From the cell containing the given text, extract its center point as [X, Y] coordinate. 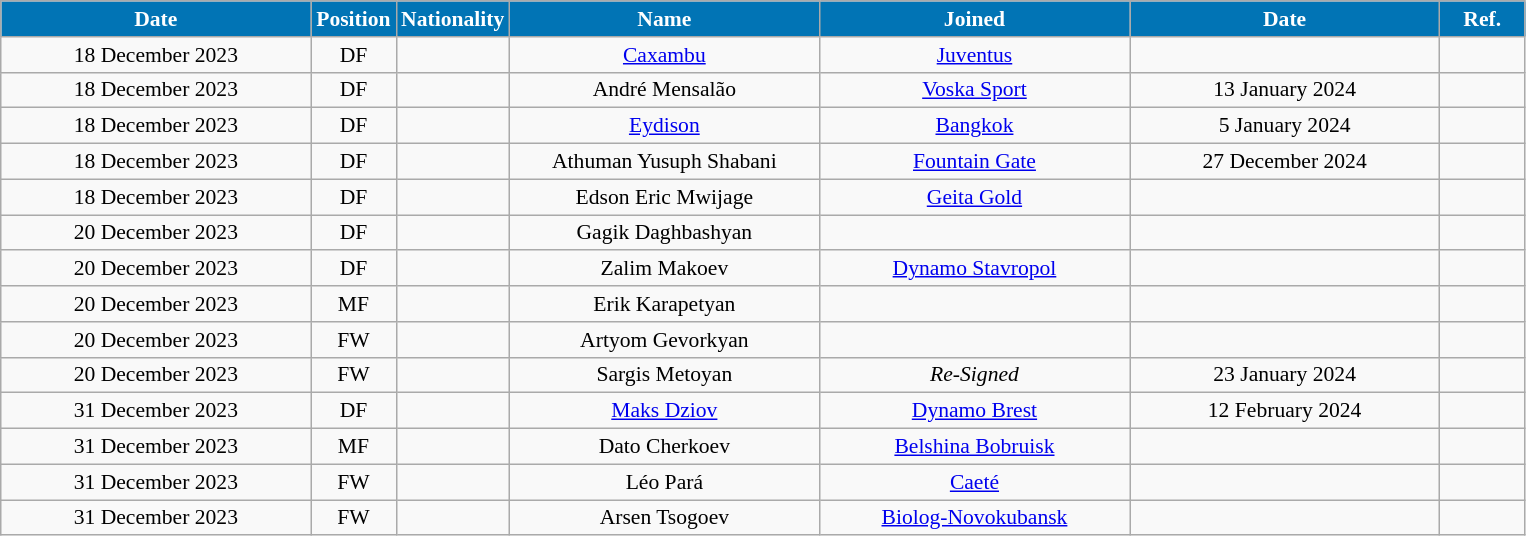
Gagik Daghbashyan [664, 233]
Eydison [664, 126]
13 January 2024 [1285, 90]
Belshina Bobruisk [974, 447]
Léo Pará [664, 482]
Edson Eric Mwijage [664, 197]
Maks Dziov [664, 411]
Ref. [1482, 19]
Caxambu [664, 55]
27 December 2024 [1285, 162]
André Mensalão [664, 90]
Athuman Yusuph Shabani [664, 162]
Dynamo Brest [974, 411]
Caeté [974, 482]
Geita Gold [974, 197]
Juventus [974, 55]
Position [354, 19]
Voska Sport [974, 90]
5 January 2024 [1285, 126]
Dynamo Stavropol [974, 269]
Erik Karapetyan [664, 304]
Arsen Tsogoev [664, 518]
Fountain Gate [974, 162]
Re-Signed [974, 375]
Dato Cherkoev [664, 447]
Zalim Makoev [664, 269]
12 February 2024 [1285, 411]
23 January 2024 [1285, 375]
Bangkok [974, 126]
Nationality [452, 19]
Biolog-Novokubansk [974, 518]
Joined [974, 19]
Name [664, 19]
Artyom Gevorkyan [664, 340]
Sargis Metoyan [664, 375]
